Return [x, y] of the center of cell containing provided text 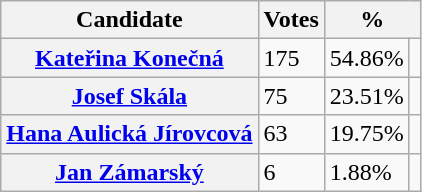
1.88% [366, 172]
175 [291, 58]
Votes [291, 20]
23.51% [366, 96]
63 [291, 134]
75 [291, 96]
54.86% [366, 58]
19.75% [366, 134]
Jan Zámarský [130, 172]
6 [291, 172]
Josef Skála [130, 96]
Kateřina Konečná [130, 58]
Candidate [130, 20]
Hana Aulická Jírovcová [130, 134]
% [372, 20]
